Extract the (X, Y) coordinate from the center of the cell holding the provided text.  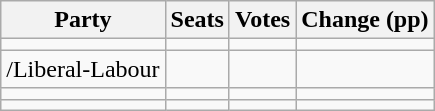
/Liberal-Labour (83, 69)
Change (pp) (365, 20)
Votes (262, 20)
Seats (197, 20)
Party (83, 20)
